Return the (X, Y) coordinate for the center point of the cell that contains the specified text.  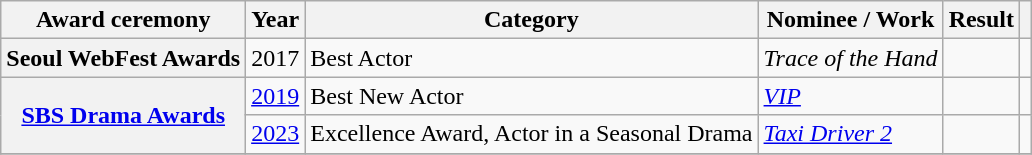
Best Actor (532, 58)
2019 (276, 96)
VIP (850, 96)
Year (276, 20)
Nominee / Work (850, 20)
2017 (276, 58)
Taxi Driver 2 (850, 134)
Excellence Award, Actor in a Seasonal Drama (532, 134)
Best New Actor (532, 96)
Trace of the Hand (850, 58)
2023 (276, 134)
SBS Drama Awards (124, 115)
Seoul WebFest Awards (124, 58)
Category (532, 20)
Award ceremony (124, 20)
Result (981, 20)
